Find where the given text appears and provide that cell's center as (X, Y) coordinate. 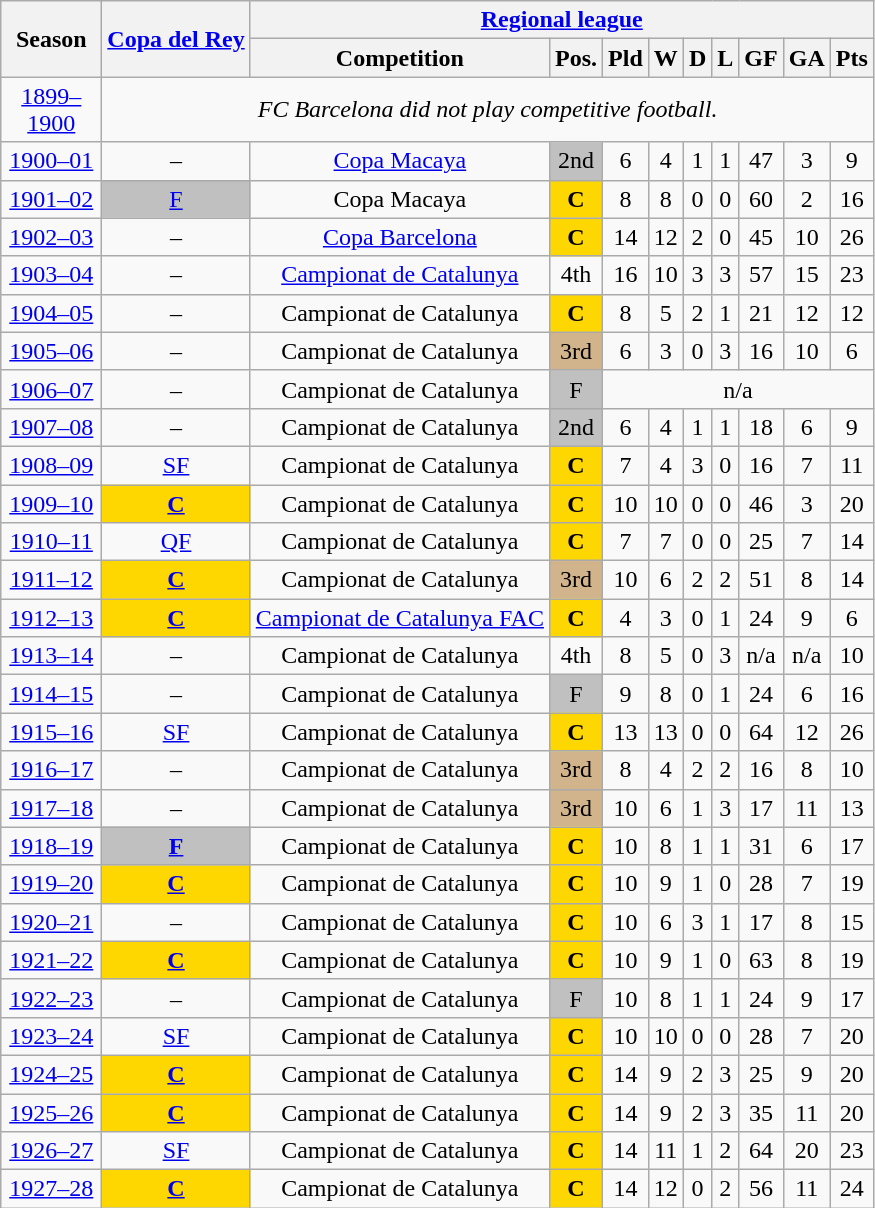
1916–17 (52, 770)
1907–08 (52, 427)
1915–16 (52, 732)
1923–24 (52, 1036)
D (697, 58)
1924–25 (52, 1074)
57 (761, 275)
FC Barcelona did not play competitive football. (488, 110)
1911–12 (52, 580)
51 (761, 580)
W (666, 58)
56 (761, 1189)
1909–10 (52, 503)
63 (761, 960)
60 (761, 199)
1919–20 (52, 884)
Pos. (576, 58)
1899–1900 (52, 110)
Regional league (562, 20)
Competition (400, 58)
1925–26 (52, 1113)
1903–04 (52, 275)
GF (761, 58)
Copa del Rey (176, 39)
Pts (852, 58)
1904–05 (52, 313)
1922–23 (52, 998)
1912–13 (52, 618)
1902–03 (52, 237)
1900–01 (52, 161)
1905–06 (52, 351)
31 (761, 846)
1927–28 (52, 1189)
46 (761, 503)
1910–11 (52, 542)
1920–21 (52, 922)
1918–19 (52, 846)
1913–14 (52, 656)
1921–22 (52, 960)
1901–02 (52, 199)
35 (761, 1113)
1926–27 (52, 1151)
47 (761, 161)
GA (806, 58)
QF (176, 542)
Campionat de Catalunya FAC (400, 618)
Pld (626, 58)
1917–18 (52, 808)
Copa Barcelona (400, 237)
L (726, 58)
21 (761, 313)
45 (761, 237)
1908–09 (52, 465)
1906–07 (52, 389)
1914–15 (52, 694)
18 (761, 427)
Season (52, 39)
